Return (X, Y) of the center of cell containing provided text 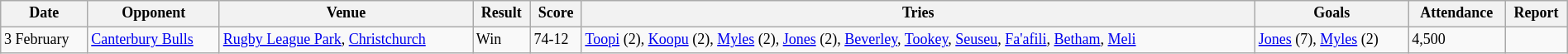
Opponent (154, 13)
Date (45, 13)
4,500 (1457, 40)
Canterbury Bulls (154, 40)
Jones (7), Myles (2) (1331, 40)
Toopi (2), Koopu (2), Myles (2), Jones (2), Beverley, Tookey, Seuseu, Fa'afili, Betham, Meli (918, 40)
Tries (918, 13)
Report (1537, 13)
3 February (45, 40)
Score (556, 13)
Win (502, 40)
Attendance (1457, 13)
Goals (1331, 13)
Result (502, 13)
74-12 (556, 40)
Rugby League Park, Christchurch (346, 40)
Venue (346, 13)
